Locate the cell with the specified text and output its (X, Y) center coordinate. 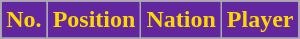
Player (260, 20)
No. (24, 20)
Position (94, 20)
Nation (181, 20)
